For the text-containing cell, return its midpoint in [X, Y] coordinate format. 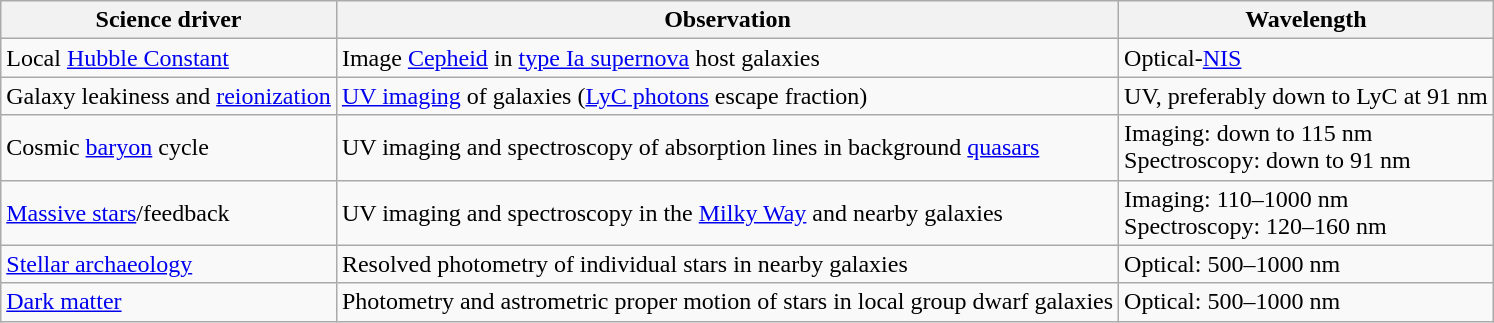
UV imaging of galaxies (LyC photons escape fraction) [727, 96]
Galaxy leakiness and reionization [169, 96]
Photometry and astrometric proper motion of stars in local group dwarf galaxies [727, 302]
UV, preferably down to LyC at 91 nm [1306, 96]
Observation [727, 20]
Dark matter [169, 302]
UV imaging and spectroscopy in the Milky Way and nearby galaxies [727, 212]
Science driver [169, 20]
Optical-NIS [1306, 58]
Wavelength [1306, 20]
Local Hubble Constant [169, 58]
Resolved photometry of individual stars in nearby galaxies [727, 264]
Image Cepheid in type Ia supernova host galaxies [727, 58]
Cosmic baryon cycle [169, 148]
UV imaging and spectroscopy of absorption lines in background quasars [727, 148]
Imaging: down to 115 nmSpectroscopy: down to 91 nm [1306, 148]
Imaging: 110–1000 nm Spectroscopy: 120–160 nm [1306, 212]
Stellar archaeology [169, 264]
Massive stars/feedback [169, 212]
